Search for the cell housing the specified text and yield its [X, Y] center coordinate. 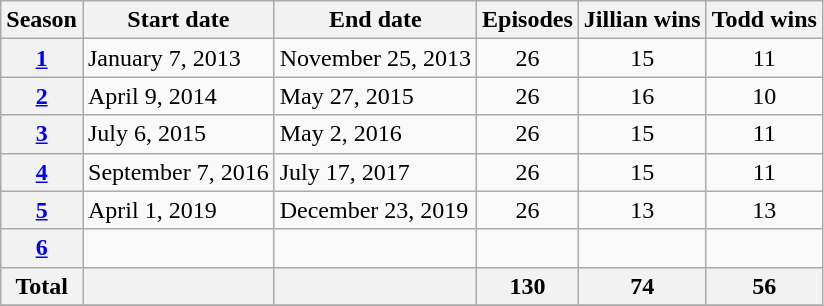
6 [42, 248]
April 1, 2019 [178, 210]
4 [42, 172]
Total [42, 286]
May 27, 2015 [375, 96]
September 7, 2016 [178, 172]
April 9, 2014 [178, 96]
2 [42, 96]
November 25, 2013 [375, 58]
3 [42, 134]
July 6, 2015 [178, 134]
December 23, 2019 [375, 210]
Episodes [528, 20]
Jillian wins [642, 20]
May 2, 2016 [375, 134]
56 [764, 286]
1 [42, 58]
Todd wins [764, 20]
16 [642, 96]
Season [42, 20]
End date [375, 20]
74 [642, 286]
July 17, 2017 [375, 172]
Start date [178, 20]
5 [42, 210]
January 7, 2013 [178, 58]
10 [764, 96]
130 [528, 286]
